For the text-containing cell, return its midpoint in (x, y) coordinate format. 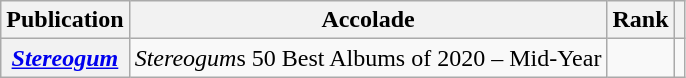
Accolade (368, 20)
Rank (640, 20)
Stereogum (65, 58)
Publication (65, 20)
Stereogums 50 Best Albums of 2020 – Mid-Year (368, 58)
